From the cell containing the given text, extract its center point as [X, Y] coordinate. 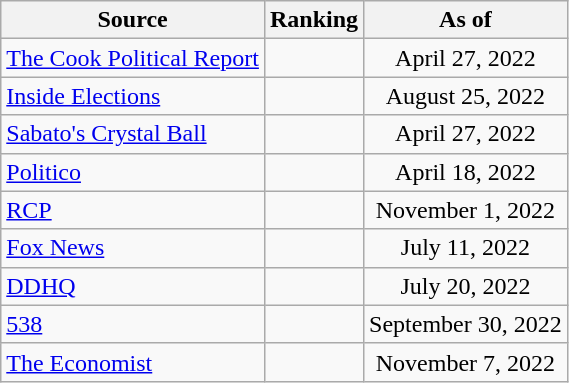
September 30, 2022 [466, 324]
July 20, 2022 [466, 286]
November 1, 2022 [466, 210]
538 [133, 324]
DDHQ [133, 286]
April 18, 2022 [466, 172]
August 25, 2022 [466, 96]
RCP [133, 210]
Politico [133, 172]
The Cook Political Report [133, 58]
Source [133, 20]
Inside Elections [133, 96]
November 7, 2022 [466, 362]
Ranking [314, 20]
The Economist [133, 362]
Fox News [133, 248]
As of [466, 20]
July 11, 2022 [466, 248]
Sabato's Crystal Ball [133, 134]
